Locate the cell with the specified text and output its [x, y] center coordinate. 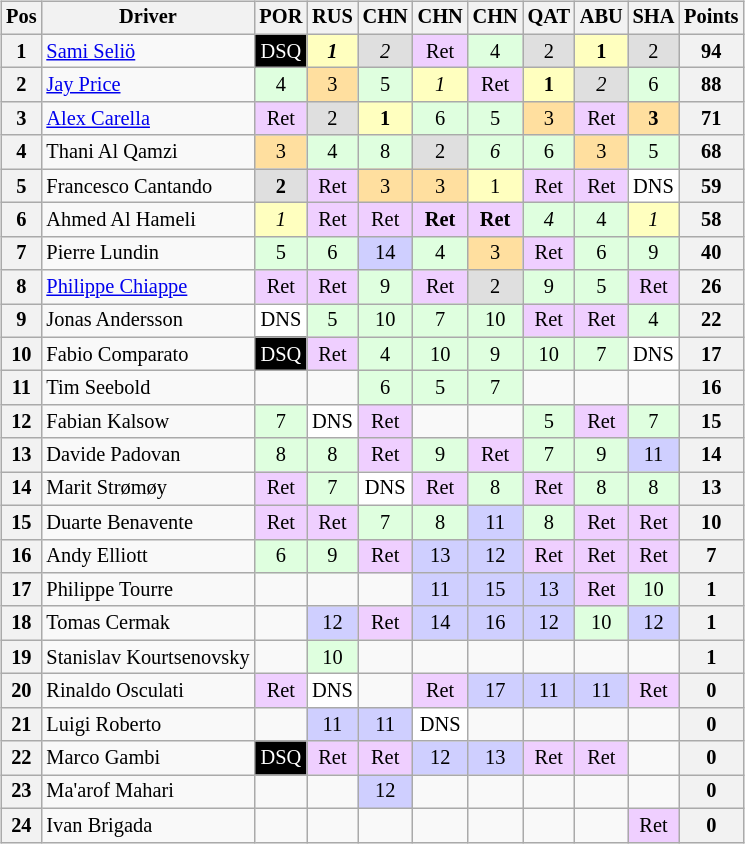
Jonas Andersson [148, 321]
Ivan Brigada [148, 825]
Thani Al Qamzi [148, 152]
18 [21, 623]
23 [21, 792]
Marco Gambi [148, 758]
94 [711, 51]
Ma'arof Mahari [148, 792]
Tomas Cermak [148, 623]
Points [711, 18]
Philippe Tourre [148, 590]
Fabian Kalsow [148, 422]
Luigi Roberto [148, 724]
40 [711, 253]
68 [711, 152]
Rinaldo Osculati [148, 691]
Duarte Benavente [148, 522]
21 [21, 724]
20 [21, 691]
Pos [21, 18]
88 [711, 85]
19 [21, 657]
Fabio Comparato [148, 354]
SHA [654, 18]
Pierre Lundin [148, 253]
Francesco Cantando [148, 186]
Marit Strømøy [148, 489]
Davide Padovan [148, 455]
Tim Seebold [148, 388]
RUS [332, 18]
24 [21, 825]
Philippe Chiappe [148, 287]
26 [711, 287]
Jay Price [148, 85]
QAT [549, 18]
Stanislav Kourtsenovsky [148, 657]
Alex Carella [148, 119]
POR [280, 18]
Ahmed Al Hameli [148, 220]
Andy Elliott [148, 556]
71 [711, 119]
Driver [148, 18]
59 [711, 186]
ABU [602, 18]
58 [711, 220]
Sami Seliö [148, 51]
